Return [x, y] of the center of cell containing provided text 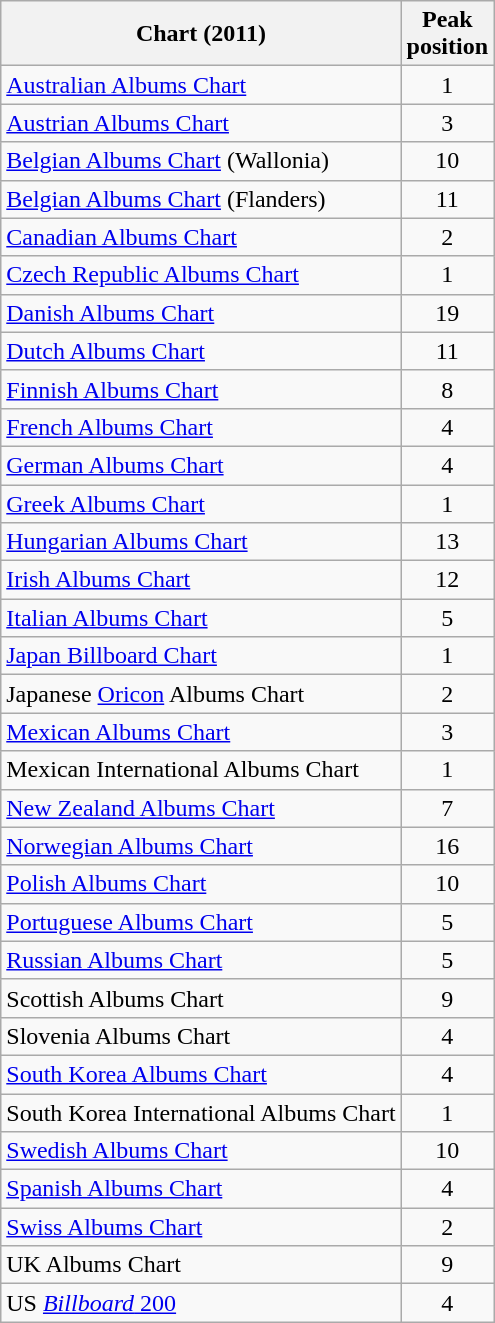
Polish Albums Chart [201, 884]
16 [447, 846]
8 [447, 389]
Norwegian Albums Chart [201, 846]
7 [447, 808]
German Albums Chart [201, 465]
Mexican Albums Chart [201, 732]
Portuguese Albums Chart [201, 922]
Danish Albums Chart [201, 313]
US Billboard 200 [201, 1303]
12 [447, 580]
New Zealand Albums Chart [201, 808]
Austrian Albums Chart [201, 123]
Belgian Albums Chart (Flanders) [201, 199]
Scottish Albums Chart [201, 998]
13 [447, 542]
Swedish Albums Chart [201, 1151]
Australian Albums Chart [201, 85]
Slovenia Albums Chart [201, 1036]
Canadian Albums Chart [201, 237]
Belgian Albums Chart (Wallonia) [201, 161]
Peakposition [447, 34]
Finnish Albums Chart [201, 389]
Greek Albums Chart [201, 503]
UK Albums Chart [201, 1265]
French Albums Chart [201, 427]
Japan Billboard Chart [201, 656]
Czech Republic Albums Chart [201, 275]
Dutch Albums Chart [201, 351]
Irish Albums Chart [201, 580]
South Korea Albums Chart [201, 1074]
Hungarian Albums Chart [201, 542]
Japanese Oricon Albums Chart [201, 694]
Chart (2011) [201, 34]
Russian Albums Chart [201, 960]
Mexican International Albums Chart [201, 770]
South Korea International Albums Chart [201, 1113]
Spanish Albums Chart [201, 1189]
Swiss Albums Chart [201, 1227]
Italian Albums Chart [201, 618]
19 [447, 313]
